Return the [X, Y] coordinate for the center point of the cell that contains the specified text.  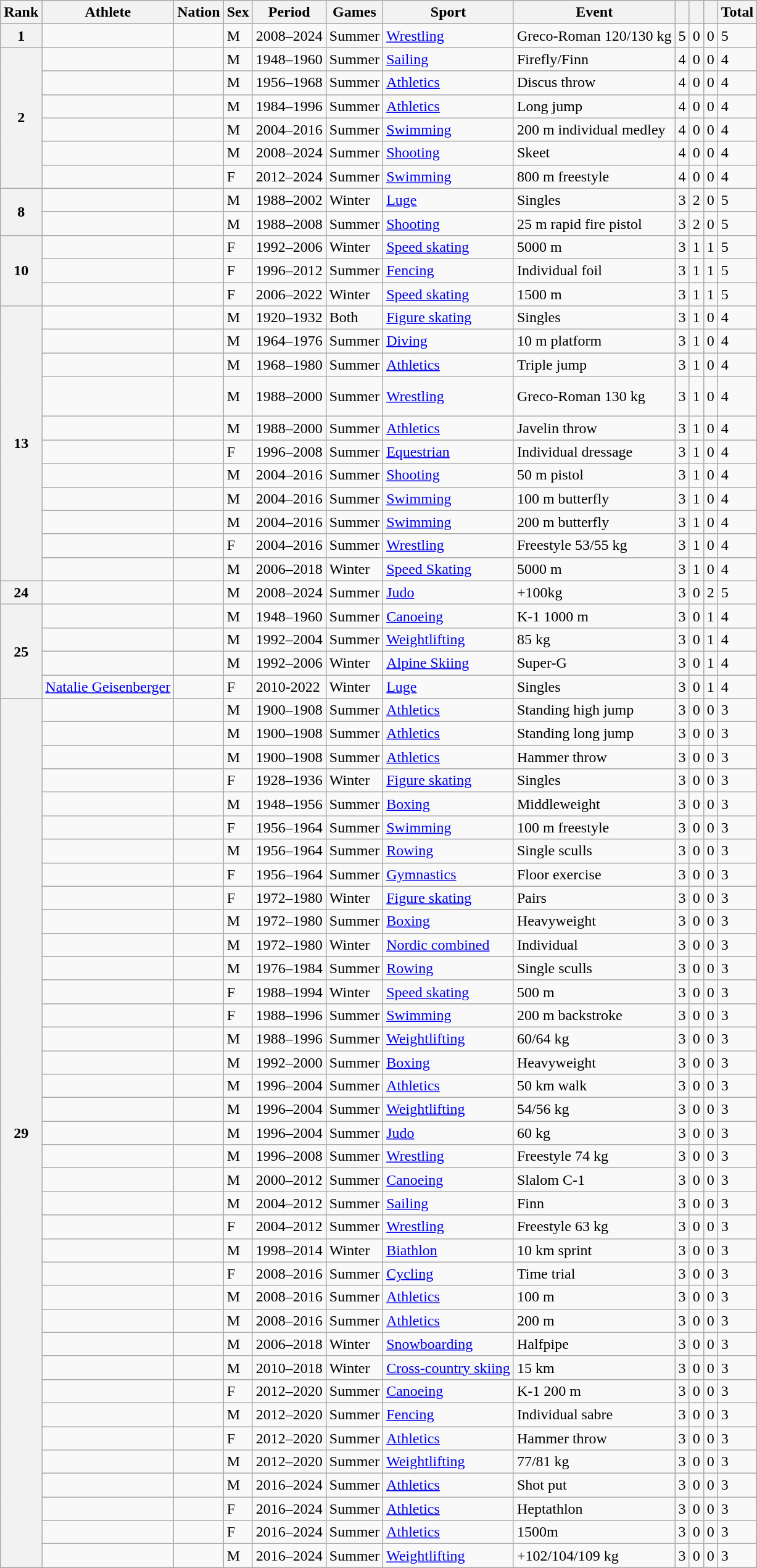
Finn [594, 1203]
Period [289, 12]
+102/104/109 kg [594, 1556]
1992–2004 [289, 639]
50 m pistol [594, 475]
Heptathlon [594, 1509]
Alpine Skiing [449, 663]
Freestyle 74 kg [594, 1156]
Individual [594, 945]
Speed Skating [449, 569]
1500 m [594, 294]
1988–1994 [289, 992]
Javelin throw [594, 428]
Standing high jump [594, 710]
2010-2022 [289, 687]
1996–2012 [289, 270]
200 m [594, 1321]
2010–2018 [289, 1367]
200 m butterfly [594, 522]
K-1 200 m [594, 1391]
Time trial [594, 1274]
Biathlon [449, 1250]
Slalom C-1 [594, 1180]
Nation [199, 12]
10 km sprint [594, 1250]
Rank [21, 12]
85 kg [594, 639]
1984–1996 [289, 106]
Greco-Roman 130 kg [594, 396]
Super-G [594, 663]
Freestyle 53/55 kg [594, 545]
Floor exercise [594, 874]
13 [21, 444]
2012–2024 [289, 176]
Individual foil [594, 270]
Halfpipe [594, 1344]
K-1 1000 m [594, 616]
Total [737, 12]
1964–1976 [289, 341]
24 [21, 592]
Sport [449, 12]
Discus throw [594, 83]
29 [21, 1133]
+100kg [594, 592]
Both [354, 318]
Athlete [108, 12]
1948–1956 [289, 804]
60 kg [594, 1133]
60/64 kg [594, 1039]
1968–1980 [289, 365]
Triple jump [594, 365]
Sex [238, 12]
500 m [594, 992]
Cycling [449, 1274]
10 [21, 270]
Middleweight [594, 804]
Equestrian [449, 452]
Shot put [594, 1485]
Gymnastics [449, 874]
1992–2000 [289, 1062]
Skeet [594, 153]
100 m freestyle [594, 828]
Individual sabre [594, 1414]
Cross-country skiing [449, 1367]
Games [354, 12]
15 km [594, 1367]
54/56 kg [594, 1110]
Pairs [594, 898]
77/81 kg [594, 1462]
Natalie Geisenberger [108, 687]
Firefly/Finn [594, 59]
200 m backstroke [594, 1015]
100 m [594, 1297]
1998–2014 [289, 1250]
Snowboarding [449, 1344]
10 m platform [594, 341]
Freestyle 63 kg [594, 1227]
Standing long jump [594, 734]
Event [594, 12]
1500m [594, 1532]
50 km walk [594, 1086]
Nordic combined [449, 945]
1928–1936 [289, 781]
25 [21, 651]
1988–2002 [289, 200]
Individual dressage [594, 452]
25 m rapid fire pistol [594, 223]
8 [21, 212]
1976–1984 [289, 968]
800 m freestyle [594, 176]
Greco-Roman 120/130 kg [594, 36]
2006–2022 [289, 294]
Diving [449, 341]
1920–1932 [289, 318]
1988–2008 [289, 223]
Long jump [594, 106]
2000–2012 [289, 1180]
1956–1968 [289, 83]
100 m butterfly [594, 499]
200 m individual medley [594, 130]
